Identify which cell holds the provided text, then report its [x, y] central coordinate. 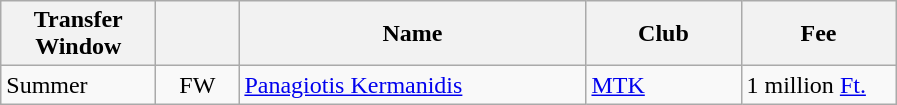
FW [198, 85]
Panagiotis Kermanidis [412, 85]
1 million Ft. [818, 85]
Club [664, 34]
Transfer Window [78, 34]
MTK [664, 85]
Name [412, 34]
Fee [818, 34]
Summer [78, 85]
